Extract the (X, Y) coordinate from the center of the cell holding the provided text.  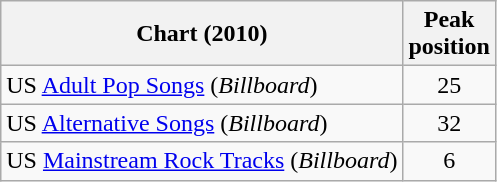
US Mainstream Rock Tracks (Billboard) (202, 161)
Chart (2010) (202, 34)
Peakposition (449, 34)
6 (449, 161)
US Adult Pop Songs (Billboard) (202, 85)
25 (449, 85)
US Alternative Songs (Billboard) (202, 123)
32 (449, 123)
